Scan for the cell matching the given text and deliver its (x, y) coordinate at center. 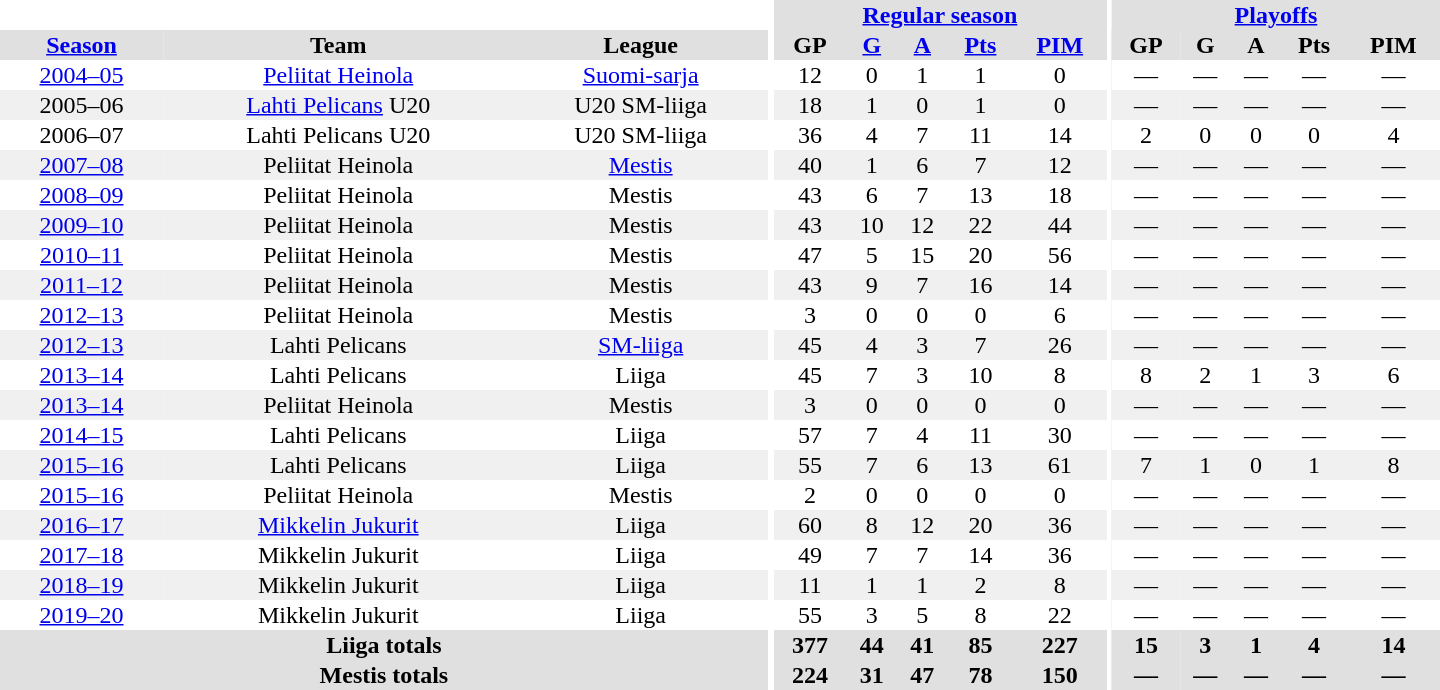
2011–12 (82, 285)
2014–15 (82, 435)
League (640, 45)
2008–09 (82, 195)
60 (810, 525)
40 (810, 165)
2007–08 (82, 165)
Season (82, 45)
57 (810, 435)
61 (1060, 465)
150 (1060, 675)
2010–11 (82, 255)
Team (338, 45)
49 (810, 555)
Suomi-sarja (640, 75)
16 (981, 285)
9 (872, 285)
Liiga totals (384, 645)
30 (1060, 435)
2017–18 (82, 555)
224 (810, 675)
78 (981, 675)
85 (981, 645)
2005–06 (82, 105)
Mestis totals (384, 675)
2009–10 (82, 225)
41 (922, 645)
SM-liiga (640, 345)
377 (810, 645)
2018–19 (82, 585)
2019–20 (82, 615)
56 (1060, 255)
26 (1060, 345)
2016–17 (82, 525)
2006–07 (82, 135)
Regular season (940, 15)
Playoffs (1276, 15)
2004–05 (82, 75)
31 (872, 675)
227 (1060, 645)
